Extract the [x, y] coordinate from the center of the cell holding the provided text.  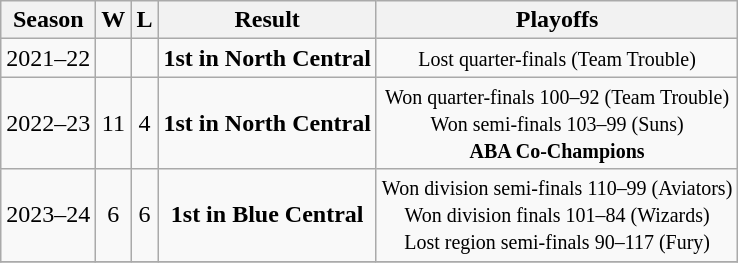
2021–22 [48, 58]
4 [144, 123]
L [144, 20]
Playoffs [557, 20]
2023–24 [48, 215]
Won quarter-finals 100–92 (Team Trouble)Won semi-finals 103–99 (Suns)ABA Co-Champions [557, 123]
Season [48, 20]
Result [267, 20]
Lost quarter-finals (Team Trouble) [557, 58]
W [114, 20]
2022–23 [48, 123]
11 [114, 123]
Won division semi-finals 110–99 (Aviators)Won division finals 101–84 (Wizards)Lost region semi-finals 90–117 (Fury) [557, 215]
1st in Blue Central [267, 215]
